Provide the [x, y] coordinate of the cell's center where the given text is located.  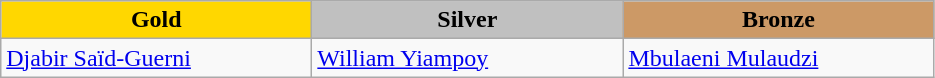
Mbulaeni Mulaudzi [778, 58]
Djabir Saïd-Guerni [156, 58]
Silver [468, 20]
Bronze [778, 20]
William Yiampoy [468, 58]
Gold [156, 20]
